For the text-containing cell, return its midpoint in (x, y) coordinate format. 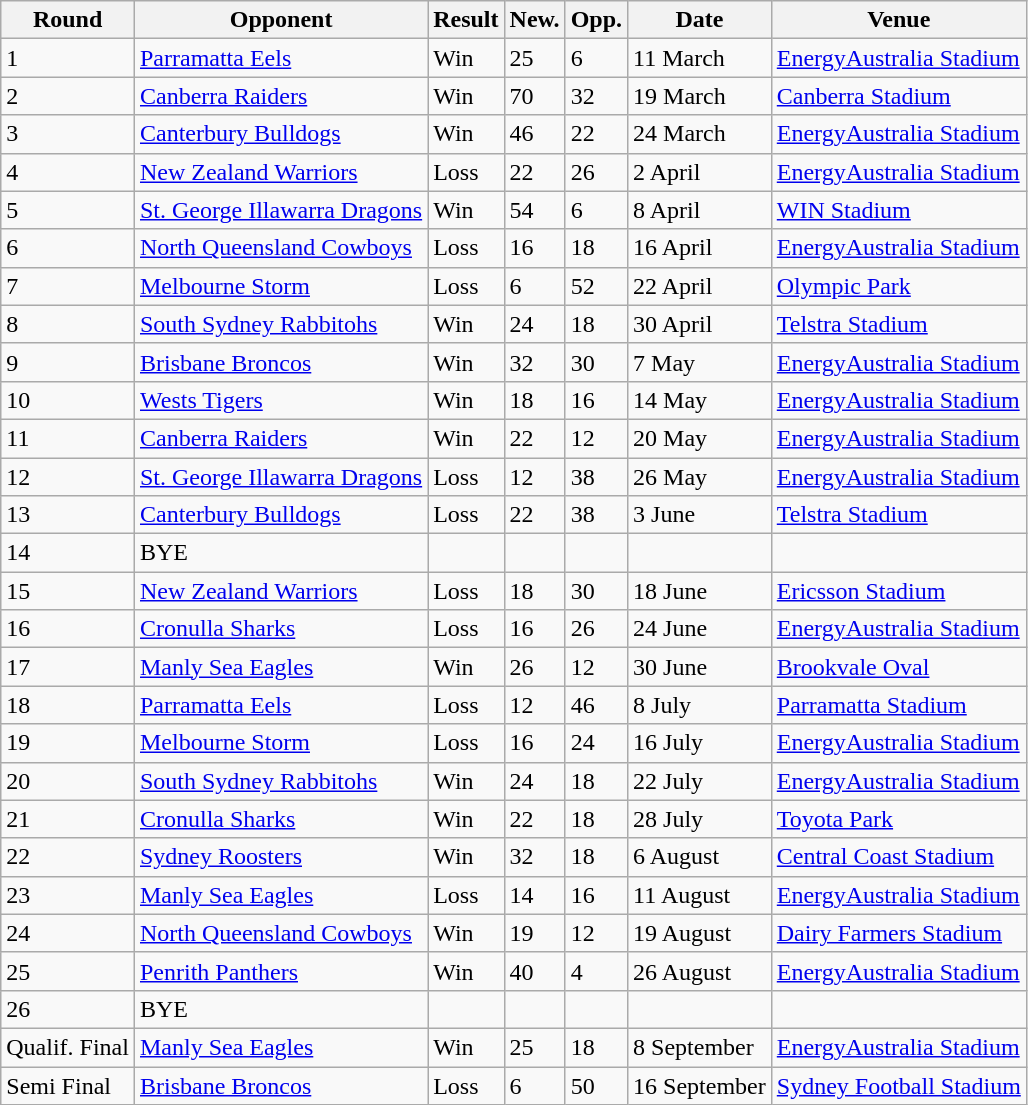
30 April (700, 324)
WIN Stadium (898, 210)
New. (534, 20)
2 (68, 96)
Result (466, 20)
26 May (700, 477)
16 September (700, 1085)
26 August (700, 971)
8 July (700, 705)
10 (68, 400)
Sydney Roosters (280, 857)
9 (68, 362)
70 (534, 96)
Round (68, 20)
16 April (700, 248)
54 (534, 210)
7 May (700, 362)
Wests Tigers (280, 400)
Central Coast Stadium (898, 857)
3 (68, 134)
Dairy Farmers Stadium (898, 933)
Opp. (596, 20)
7 (68, 286)
Penrith Panthers (280, 971)
Parramatta Stadium (898, 705)
Canberra Stadium (898, 96)
52 (596, 286)
50 (596, 1085)
Toyota Park (898, 819)
20 (68, 781)
Brookvale Oval (898, 667)
11 August (700, 895)
8 (68, 324)
3 June (700, 515)
Venue (898, 20)
15 (68, 591)
23 (68, 895)
2 April (700, 172)
5 (68, 210)
24 March (700, 134)
8 April (700, 210)
17 (68, 667)
28 July (700, 819)
20 May (700, 438)
Opponent (280, 20)
Date (700, 20)
13 (68, 515)
Semi Final (68, 1085)
30 June (700, 667)
11 March (700, 58)
21 (68, 819)
40 (534, 971)
Olympic Park (898, 286)
Sydney Football Stadium (898, 1085)
16 July (700, 743)
Ericsson Stadium (898, 591)
6 August (700, 857)
11 (68, 438)
8 September (700, 1047)
19 August (700, 933)
14 May (700, 400)
22 April (700, 286)
24 June (700, 629)
19 March (700, 96)
22 July (700, 781)
Qualif. Final (68, 1047)
1 (68, 58)
18 June (700, 591)
